Determine the [x, y] coordinate at the center of the cell enclosing the given text.  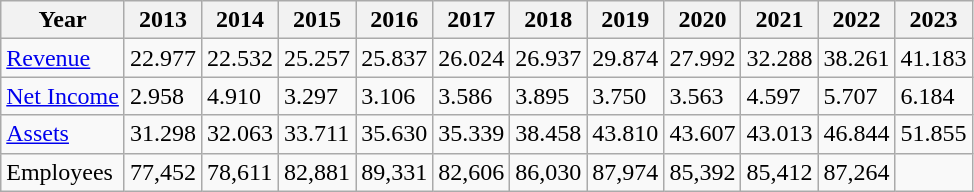
3.106 [394, 96]
51.855 [934, 134]
Revenue [63, 58]
85,412 [780, 172]
4.597 [780, 96]
35.339 [472, 134]
33.711 [318, 134]
2016 [394, 20]
29.874 [626, 58]
Net Income [63, 96]
2014 [240, 20]
43.013 [780, 134]
32.063 [240, 134]
82,606 [472, 172]
2017 [472, 20]
2019 [626, 20]
Employees [63, 172]
2023 [934, 20]
2013 [162, 20]
3.297 [318, 96]
78,611 [240, 172]
3.750 [626, 96]
22.977 [162, 58]
25.257 [318, 58]
89,331 [394, 172]
6.184 [934, 96]
4.910 [240, 96]
2022 [856, 20]
82,881 [318, 172]
86,030 [548, 172]
2.958 [162, 96]
35.630 [394, 134]
3.895 [548, 96]
26.937 [548, 58]
2018 [548, 20]
22.532 [240, 58]
46.844 [856, 134]
27.992 [702, 58]
2020 [702, 20]
41.183 [934, 58]
38.458 [548, 134]
Year [63, 20]
Assets [63, 134]
2015 [318, 20]
3.586 [472, 96]
87,264 [856, 172]
25.837 [394, 58]
2021 [780, 20]
26.024 [472, 58]
31.298 [162, 134]
43.607 [702, 134]
77,452 [162, 172]
87,974 [626, 172]
3.563 [702, 96]
38.261 [856, 58]
43.810 [626, 134]
32.288 [780, 58]
5.707 [856, 96]
85,392 [702, 172]
